Output the [x, y] coordinate of the center of the cell containing the given text.  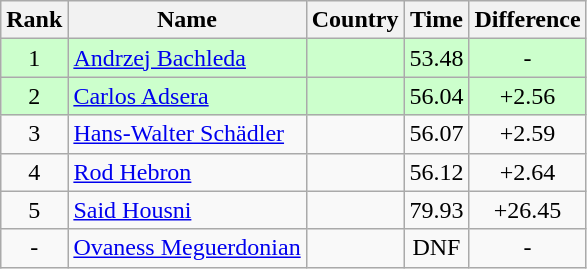
Time [436, 20]
+2.56 [528, 96]
Rank [34, 20]
4 [34, 172]
56.07 [436, 134]
Name [187, 20]
56.04 [436, 96]
79.93 [436, 210]
Country [355, 20]
+2.59 [528, 134]
Difference [528, 20]
Hans-Walter Schädler [187, 134]
3 [34, 134]
53.48 [436, 58]
Andrzej Bachleda [187, 58]
DNF [436, 248]
+2.64 [528, 172]
2 [34, 96]
Ovaness Meguerdonian [187, 248]
+26.45 [528, 210]
5 [34, 210]
Carlos Adsera [187, 96]
Said Housni [187, 210]
Rod Hebron [187, 172]
1 [34, 58]
56.12 [436, 172]
